Return (X, Y) of the center of cell containing provided text 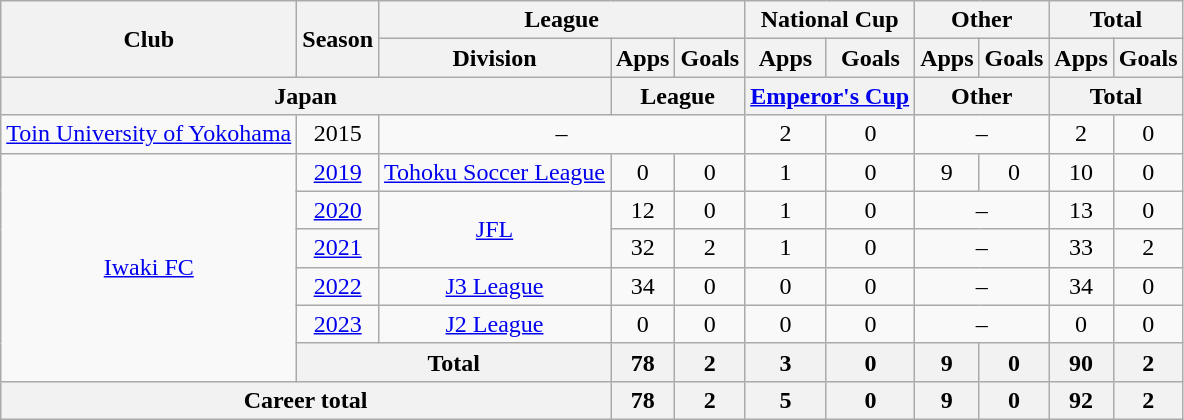
Career total (306, 400)
Japan (306, 96)
2019 (338, 172)
2020 (338, 210)
2023 (338, 324)
National Cup (830, 20)
2015 (338, 134)
3 (786, 362)
Club (149, 39)
90 (1081, 362)
10 (1081, 172)
92 (1081, 400)
Season (338, 39)
2021 (338, 248)
12 (642, 210)
J2 League (495, 324)
J3 League (495, 286)
13 (1081, 210)
Emperor's Cup (830, 96)
Division (495, 58)
5 (786, 400)
Toin University of Yokohama (149, 134)
2022 (338, 286)
Iwaki FC (149, 267)
Tohoku Soccer League (495, 172)
JFL (495, 229)
33 (1081, 248)
32 (642, 248)
